Return the [x, y] coordinate for the center point of the cell that contains the specified text.  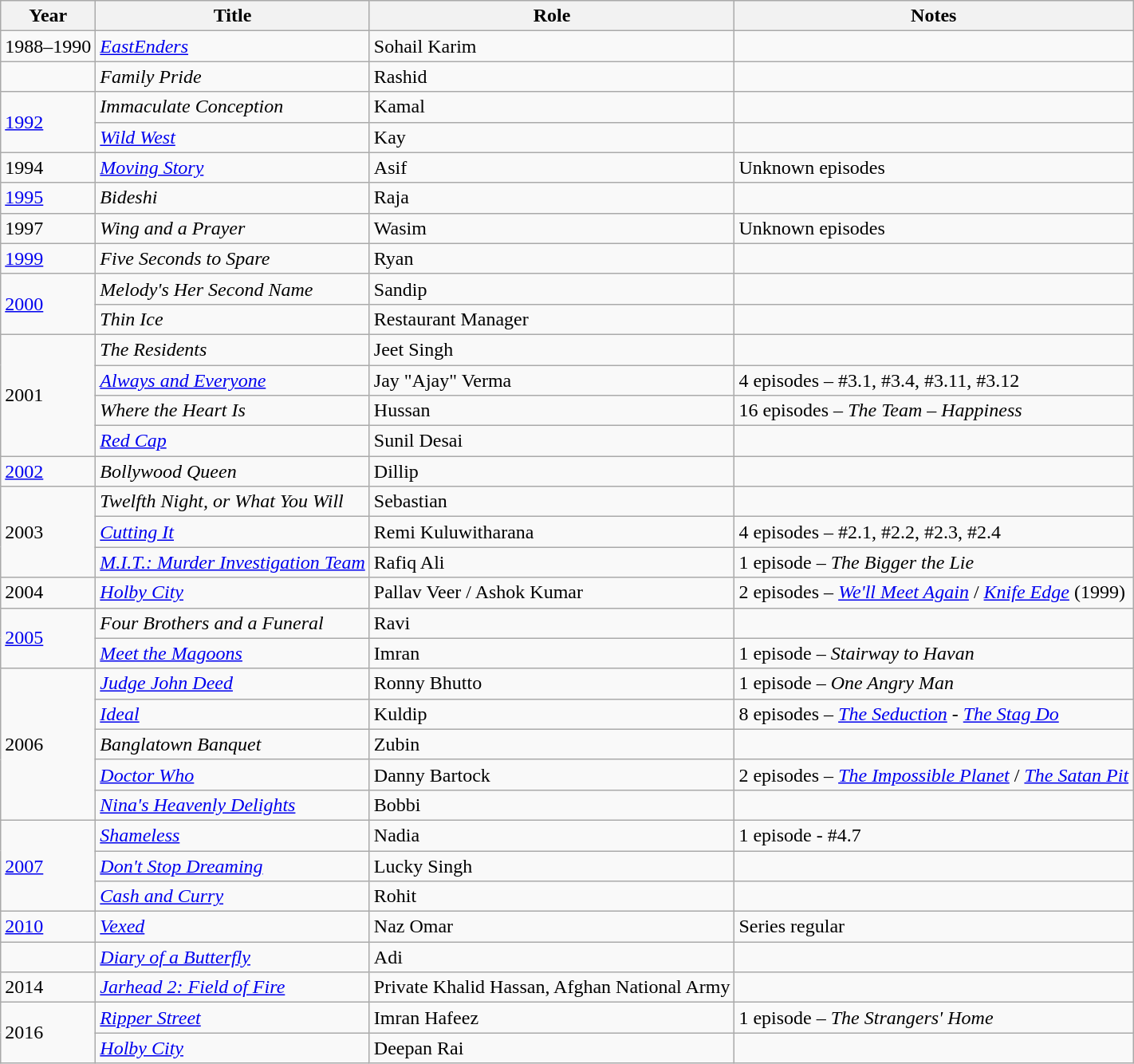
Diary of a Butterfly [233, 957]
Sohail Karim [552, 46]
Twelfth Night, or What You Will [233, 502]
Dillip [552, 471]
1994 [48, 167]
Year [48, 16]
Jay "Ajay" Verma [552, 380]
Pallav Veer / Ashok Kumar [552, 593]
1997 [48, 228]
2016 [48, 1033]
Sandip [552, 289]
1999 [48, 258]
1 episode – The Strangers' Home [934, 1018]
Cutting It [233, 532]
1 episode – The Bigger the Lie [934, 562]
Don't Stop Dreaming [233, 865]
Bollywood Queen [233, 471]
1995 [48, 198]
Series regular [934, 927]
Ryan [552, 258]
Asif [552, 167]
Thin Ice [233, 319]
EastEnders [233, 46]
Private Khalid Hassan, Afghan National Army [552, 987]
Jarhead 2: Field of Fire [233, 987]
Rohit [552, 897]
M.I.T.: Murder Investigation Team [233, 562]
2005 [48, 638]
Five Seconds to Spare [233, 258]
2 episodes – We'll Meet Again / Knife Edge (1999) [934, 593]
Kamal [552, 107]
Raja [552, 198]
Rashid [552, 77]
Hussan [552, 411]
2007 [48, 865]
Adi [552, 957]
Deepan Rai [552, 1048]
Wasim [552, 228]
Family Pride [233, 77]
The Residents [233, 349]
Imran [552, 653]
Kuldip [552, 714]
1 episode – One Angry Man [934, 684]
Jeet Singh [552, 349]
4 episodes – #2.1, #2.2, #2.3, #2.4 [934, 532]
2010 [48, 927]
Where the Heart Is [233, 411]
2 episodes – The Impossible Planet / The Satan Pit [934, 774]
1988–1990 [48, 46]
Four Brothers and a Funeral [233, 623]
Ideal [233, 714]
Restaurant Manager [552, 319]
Sebastian [552, 502]
Kay [552, 137]
Ripper Street [233, 1018]
Nina's Heavenly Delights [233, 805]
2002 [48, 471]
Bobbi [552, 805]
Vexed [233, 927]
1992 [48, 122]
Danny Bartock [552, 774]
Rafiq Ali [552, 562]
Zubin [552, 744]
Judge John Deed [233, 684]
Wild West [233, 137]
2001 [48, 395]
Naz Omar [552, 927]
2004 [48, 593]
Imran Hafeez [552, 1018]
1 episode – Stairway to Havan [934, 653]
Role [552, 16]
Lucky Singh [552, 865]
2006 [48, 744]
Notes [934, 16]
Always and Everyone [233, 380]
Ravi [552, 623]
2000 [48, 304]
Moving Story [233, 167]
Remi Kuluwitharana [552, 532]
Nadia [552, 835]
Cash and Curry [233, 897]
Shameless [233, 835]
Ronny Bhutto [552, 684]
2014 [48, 987]
Wing and a Prayer [233, 228]
Immaculate Conception [233, 107]
8 episodes – The Seduction - The Stag Do [934, 714]
Banglatown Banquet [233, 744]
2003 [48, 532]
Bideshi [233, 198]
Red Cap [233, 441]
Sunil Desai [552, 441]
Title [233, 16]
4 episodes – #3.1, #3.4, #3.11, #3.12 [934, 380]
Melody's Her Second Name [233, 289]
16 episodes – The Team – Happiness [934, 411]
Doctor Who [233, 774]
1 episode - #4.7 [934, 835]
Meet the Magoons [233, 653]
